Return the (X, Y) coordinate for the center point of the cell that contains the specified text.  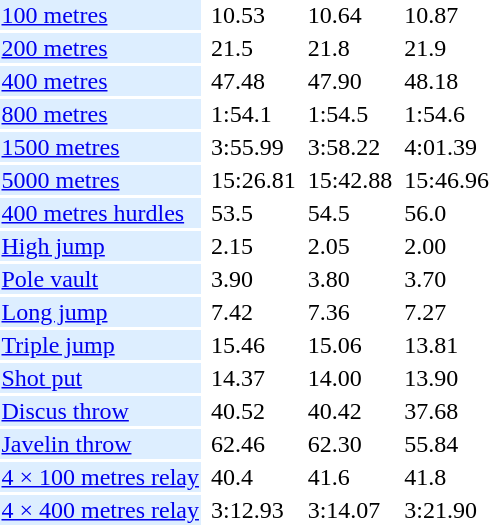
400 metres hurdles (100, 213)
15:26.81 (253, 180)
1500 metres (100, 147)
High jump (100, 246)
40.42 (350, 411)
40.4 (253, 477)
800 metres (100, 114)
10.53 (253, 15)
3:14.07 (350, 510)
3:12.93 (253, 510)
7.42 (253, 312)
5000 metres (100, 180)
15.46 (253, 345)
54.5 (350, 213)
14.37 (253, 378)
10.64 (350, 15)
40.52 (253, 411)
41.6 (350, 477)
2.05 (350, 246)
21.8 (350, 48)
Long jump (100, 312)
4 × 100 metres relay (100, 477)
15.06 (350, 345)
14.00 (350, 378)
21.5 (253, 48)
100 metres (100, 15)
53.5 (253, 213)
62.30 (350, 444)
3:58.22 (350, 147)
200 metres (100, 48)
4 × 400 metres relay (100, 510)
2.15 (253, 246)
15:42.88 (350, 180)
3.90 (253, 279)
62.46 (253, 444)
Triple jump (100, 345)
3:55.99 (253, 147)
Javelin throw (100, 444)
3.80 (350, 279)
47.48 (253, 81)
Discus throw (100, 411)
1:54.5 (350, 114)
7.36 (350, 312)
1:54.1 (253, 114)
400 metres (100, 81)
Shot put (100, 378)
47.90 (350, 81)
Pole vault (100, 279)
